Pinpoint the cell where the given text exists, returning its [x, y] midpoint coordinate. 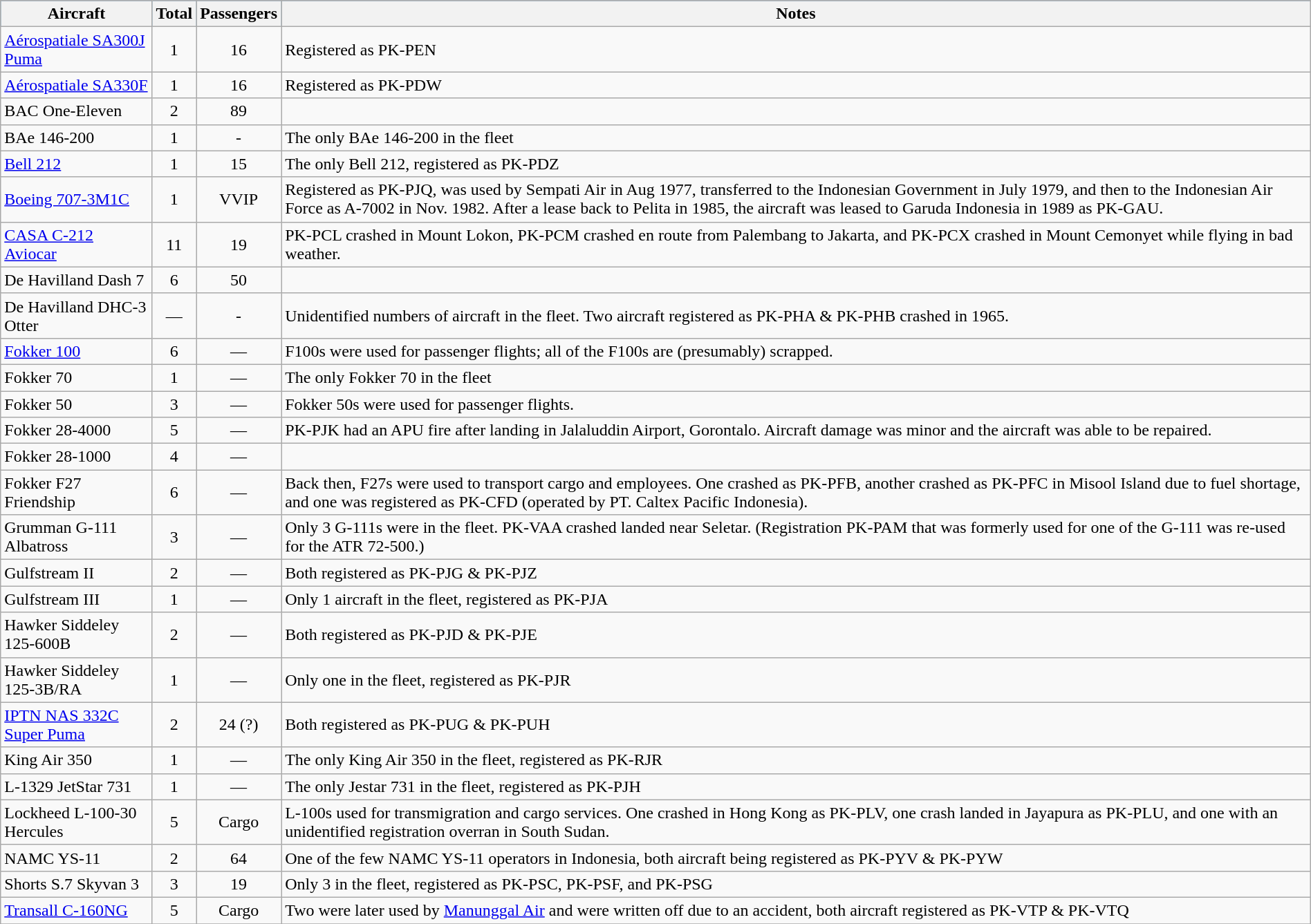
Fokker 70 [76, 377]
De Havilland Dash 7 [76, 280]
Transall C-160NG [76, 910]
Aérospatiale SA300J Puma [76, 50]
24 (?) [239, 724]
King Air 350 [76, 760]
VVIP [239, 199]
Only 3 in the fleet, registered as PK-PSC, PK-PSF, and PK-PSG [797, 884]
Fokker 100 [76, 351]
Boeing 707-3M1C [76, 199]
Fokker 50s were used for passenger flights. [797, 404]
Registered as PK-PDW [797, 85]
Fokker 28-4000 [76, 431]
Fokker 28-1000 [76, 457]
Lockheed L-100-30 Hercules [76, 822]
Only one in the fleet, registered as PK-PJR [797, 680]
89 [239, 111]
Gulfstream II [76, 573]
50 [239, 280]
Both registered as PK-PUG & PK-PUH [797, 724]
Total [174, 14]
BAC One-Eleven [76, 111]
The only Fokker 70 in the fleet [797, 377]
Hawker Siddeley 125-3B/RA [76, 680]
Bell 212 [76, 164]
Passengers [239, 14]
CASA C-212 Aviocar [76, 245]
IPTN NAS 332C Super Puma [76, 724]
The only Bell 212, registered as PK-PDZ [797, 164]
Only 1 aircraft in the fleet, registered as PK-PJA [797, 599]
The only Jestar 731 in the fleet, registered as PK-PJH [797, 786]
11 [174, 245]
Aircraft [76, 14]
Fokker F27 Friendship [76, 492]
Fokker 50 [76, 404]
Two were later used by Manunggal Air and were written off due to an accident, both aircraft registered as PK-VTP & PK-VTQ [797, 910]
PK-PCL crashed in Mount Lokon, PK-PCM crashed en route from Palembang to Jakarta, and PK-PCX crashed in Mount Cemonyet while flying in bad weather. [797, 245]
The only King Air 350 in the fleet, registered as PK-RJR [797, 760]
Aérospatiale SA330F [76, 85]
BAe 146-200 [76, 138]
Registered as PK-PEN [797, 50]
F100s were used for passenger flights; all of the F100s are (presumably) scrapped. [797, 351]
One of the few NAMC YS-11 operators in Indonesia, both aircraft being registered as PK-PYV & PK-PYW [797, 858]
PK-PJK had an APU fire after landing in Jalaluddin Airport, Gorontalo. Aircraft damage was minor and the aircraft was able to be repaired. [797, 431]
L-1329 JetStar 731 [76, 786]
4 [174, 457]
De Havilland DHC-3 Otter [76, 315]
NAMC YS-11 [76, 858]
Unidentified numbers of aircraft in the fleet. Two aircraft registered as PK-PHA & PK-PHB crashed in 1965. [797, 315]
Both registered as PK-PJG & PK-PJZ [797, 573]
Notes [797, 14]
The only BAe 146-200 in the fleet [797, 138]
Gulfstream III [76, 599]
64 [239, 858]
Both registered as PK-PJD & PK-PJE [797, 634]
15 [239, 164]
Hawker Siddeley 125-600B [76, 634]
Shorts S.7 Skyvan 3 [76, 884]
Grumman G-111 Albatross [76, 538]
